From the cell containing the given text, extract its center point as [x, y] coordinate. 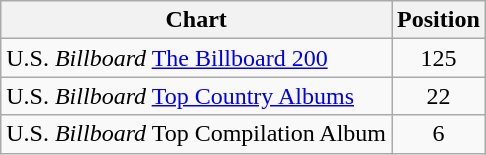
Position [439, 20]
U.S. Billboard Top Compilation Album [196, 134]
6 [439, 134]
125 [439, 58]
22 [439, 96]
U.S. Billboard Top Country Albums [196, 96]
U.S. Billboard The Billboard 200 [196, 58]
Chart [196, 20]
